Search for the cell housing the specified text and yield its [x, y] center coordinate. 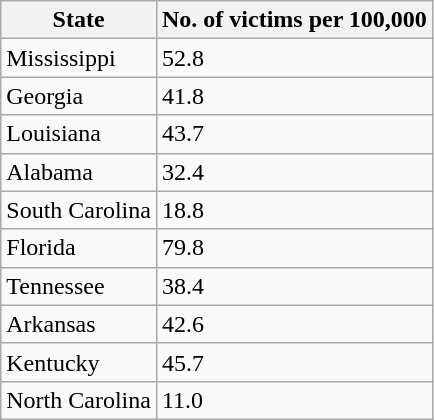
Arkansas [79, 324]
State [79, 20]
Florida [79, 248]
45.7 [294, 362]
Kentucky [79, 362]
18.8 [294, 210]
Mississippi [79, 58]
32.4 [294, 172]
Georgia [79, 96]
Louisiana [79, 134]
43.7 [294, 134]
South Carolina [79, 210]
79.8 [294, 248]
North Carolina [79, 400]
52.8 [294, 58]
Alabama [79, 172]
Tennessee [79, 286]
38.4 [294, 286]
42.6 [294, 324]
41.8 [294, 96]
11.0 [294, 400]
No. of victims per 100,000 [294, 20]
